Detect which cell encompasses the target text, then output its (X, Y) center coordinate. 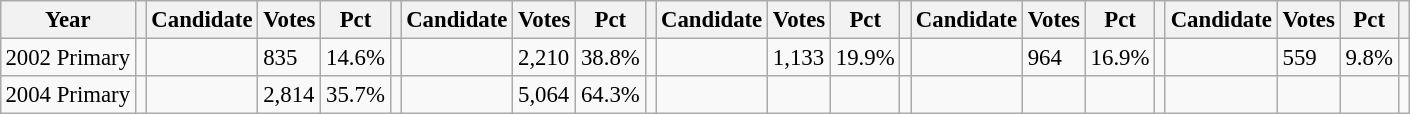
35.7% (356, 95)
16.9% (1120, 57)
964 (1054, 57)
835 (290, 57)
64.3% (610, 95)
14.6% (356, 57)
Year (68, 20)
19.9% (864, 57)
559 (1308, 57)
38.8% (610, 57)
1,133 (800, 57)
2002 Primary (68, 57)
2,210 (544, 57)
9.8% (1369, 57)
5,064 (544, 95)
2004 Primary (68, 95)
2,814 (290, 95)
